Provide the (x, y) coordinate of the cell's center where the given text is located.  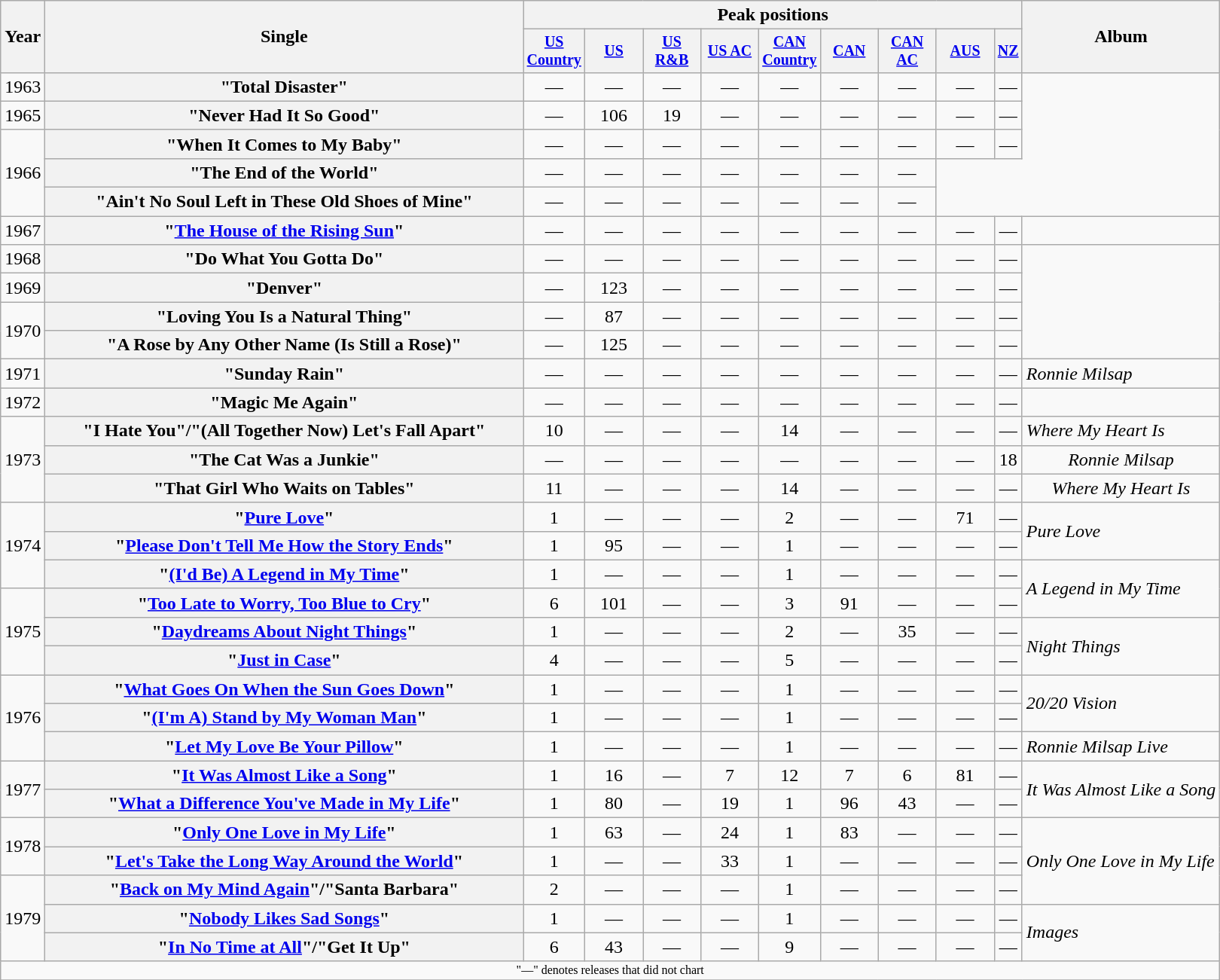
"The End of the World" (285, 172)
5 (789, 661)
101 (615, 603)
1974 (23, 545)
"Do What You Gotta Do" (285, 259)
"When It Comes to My Baby" (285, 144)
95 (615, 545)
18 (1008, 459)
CAN Country (789, 51)
96 (849, 804)
Peak positions (773, 15)
CAN AC (907, 51)
"Please Don't Tell Me How the Story Ends" (285, 545)
"Let My Love Be Your Pillow" (285, 746)
"The Cat Was a Junkie" (285, 459)
"The House of the Rising Sun" (285, 230)
Only One Love in My Life (1121, 861)
1967 (23, 230)
AUS (965, 51)
"Never Had It So Good" (285, 115)
"Ain't No Soul Left in These Old Shoes of Mine" (285, 202)
1968 (23, 259)
"Too Late to Worry, Too Blue to Cry" (285, 603)
US R&B (672, 51)
"Denver" (285, 288)
Images (1121, 933)
12 (789, 775)
"Magic Me Again" (285, 402)
Single (285, 37)
"Sunday Rain" (285, 374)
Pure Love (1121, 531)
"—" denotes releases that did not chart (610, 970)
83 (849, 832)
1975 (23, 631)
33 (729, 861)
"Back on My Mind Again"/"Santa Barbara" (285, 890)
1973 (23, 459)
"What a Difference You've Made in My Life" (285, 804)
16 (615, 775)
1966 (23, 172)
"A Rose by Any Other Name (Is Still a Rose)" (285, 345)
Ronnie Milsap Live (1121, 746)
106 (615, 115)
24 (729, 832)
"Just in Case" (285, 661)
1970 (23, 331)
125 (615, 345)
1977 (23, 789)
1972 (23, 402)
Year (23, 37)
"I Hate You"/"(All Together Now) Let's Fall Apart" (285, 431)
"Pure Love" (285, 517)
9 (789, 947)
US (615, 51)
"That Girl Who Waits on Tables" (285, 488)
63 (615, 832)
"(I'm A) Stand by My Woman Man" (285, 718)
123 (615, 288)
71 (965, 517)
NZ (1008, 51)
1971 (23, 374)
87 (615, 316)
US Country (554, 51)
It Was Almost Like a Song (1121, 789)
1976 (23, 718)
CAN (849, 51)
"(I'd Be) A Legend in My Time" (285, 574)
1978 (23, 847)
A Legend in My Time (1121, 588)
1969 (23, 288)
"Daydreams About Night Things" (285, 631)
1963 (23, 87)
"What Goes On When the Sun Goes Down" (285, 689)
Album (1121, 37)
10 (554, 431)
"Nobody Likes Sad Songs" (285, 918)
"Total Disaster" (285, 87)
"It Was Almost Like a Song" (285, 775)
91 (849, 603)
4 (554, 661)
"Only One Love in My Life" (285, 832)
US AC (729, 51)
"In No Time at All"/"Get It Up" (285, 947)
"Loving You Is a Natural Thing" (285, 316)
20/20 Vision (1121, 704)
1979 (23, 918)
1965 (23, 115)
Night Things (1121, 646)
"Let's Take the Long Way Around the World" (285, 861)
3 (789, 603)
80 (615, 804)
81 (965, 775)
35 (907, 631)
11 (554, 488)
